Determine the [x, y] coordinate at the center of the cell enclosing the given text.  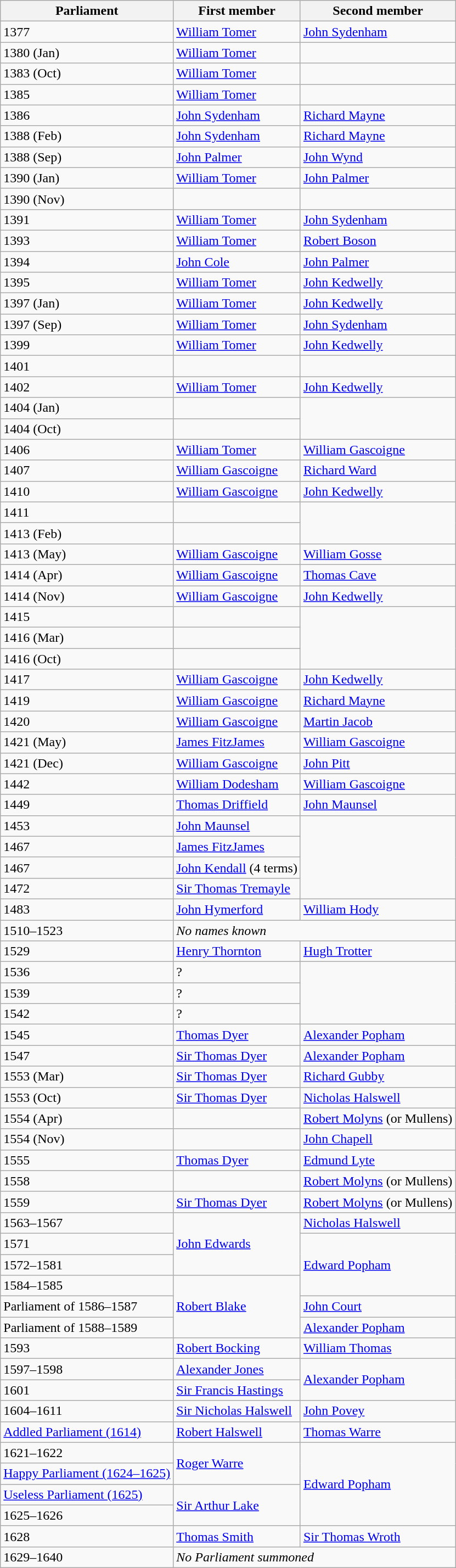
1558 [87, 1181]
No names known [314, 931]
Robert Bocking [237, 1348]
1413 (May) [87, 554]
1410 [87, 491]
1401 [87, 366]
1625–1626 [87, 1515]
1380 (Jan) [87, 53]
1483 [87, 909]
1472 [87, 888]
1554 (Nov) [87, 1139]
Sir Francis Hastings [237, 1390]
1572–1581 [87, 1264]
Robert Halswell [237, 1432]
William Gosse [378, 554]
Thomas Cave [378, 575]
Robert Blake [237, 1307]
Richard Gubby [378, 1077]
1390 (Nov) [87, 199]
1397 (Sep) [87, 324]
1536 [87, 972]
1597–1598 [87, 1369]
1385 [87, 94]
1414 (Nov) [87, 596]
1419 [87, 701]
Edmund Lyte [378, 1160]
1394 [87, 262]
John Kendall (4 terms) [237, 867]
1414 (Apr) [87, 575]
1416 (Oct) [87, 659]
1406 [87, 450]
1391 [87, 220]
1395 [87, 283]
1539 [87, 993]
Sir Nicholas Halswell [237, 1411]
1386 [87, 115]
1397 (Jan) [87, 304]
Robert Boson [378, 240]
1629–1640 [87, 1557]
1510–1523 [87, 931]
Addled Parliament (1614) [87, 1432]
1563–1567 [87, 1223]
John Pitt [378, 763]
1593 [87, 1348]
1416 (Mar) [87, 638]
1421 (Dec) [87, 763]
1601 [87, 1390]
Henry Thornton [237, 951]
Sir Thomas Tremayle [237, 888]
William Hody [378, 909]
William Dodesham [237, 784]
1388 (Sep) [87, 157]
Roger Warre [237, 1463]
Happy Parliament (1624–1625) [87, 1474]
1604–1611 [87, 1411]
Parliament [87, 11]
John Chapell [378, 1139]
1553 (Oct) [87, 1097]
Thomas Driffield [237, 805]
1393 [87, 240]
1421 (May) [87, 742]
1404 (Oct) [87, 429]
1621–1622 [87, 1453]
1377 [87, 32]
1404 (Jan) [87, 408]
1628 [87, 1536]
1559 [87, 1202]
John Edwards [237, 1244]
1529 [87, 951]
1407 [87, 471]
Thomas Warre [378, 1432]
Richard Ward [378, 471]
1542 [87, 1014]
William Thomas [378, 1348]
1547 [87, 1056]
John Hymerford [237, 909]
First member [237, 11]
Martin Jacob [378, 721]
1417 [87, 680]
Sir Arthur Lake [237, 1505]
1553 (Mar) [87, 1077]
John Cole [237, 262]
1413 (Feb) [87, 533]
1554 (Apr) [87, 1118]
1571 [87, 1244]
1453 [87, 826]
Second member [378, 11]
Hugh Trotter [378, 951]
John Povey [378, 1411]
1420 [87, 721]
No Parliament summoned [314, 1557]
Sir Thomas Wroth [378, 1536]
Thomas Smith [237, 1536]
John Wynd [378, 157]
1411 [87, 512]
1415 [87, 617]
Parliament of 1588–1589 [87, 1328]
1383 (Oct) [87, 74]
1545 [87, 1035]
1399 [87, 345]
1449 [87, 805]
1555 [87, 1160]
Alexander Jones [237, 1369]
1402 [87, 387]
1442 [87, 784]
Useless Parliament (1625) [87, 1494]
Parliament of 1586–1587 [87, 1307]
1584–1585 [87, 1286]
1390 (Jan) [87, 178]
John Court [378, 1307]
1388 (Feb) [87, 136]
